Scan for the cell matching the given text and deliver its [x, y] coordinate at center. 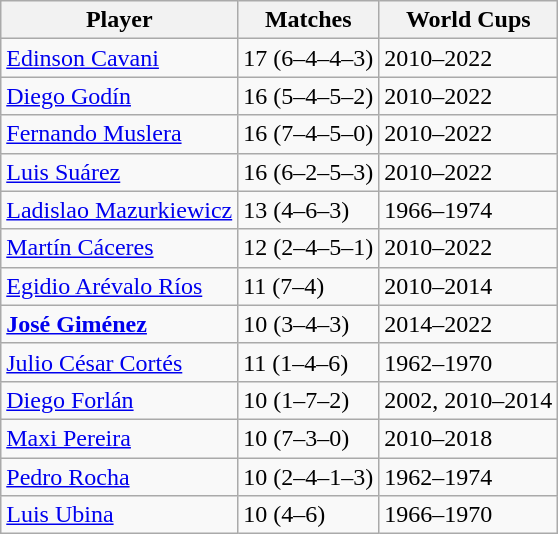
1962–1974 [468, 477]
Julio César Cortés [120, 362]
2010–2014 [468, 286]
1966–1970 [468, 515]
Martín Cáceres [120, 248]
11 (1–4–6) [308, 362]
13 (4–6–3) [308, 210]
10 (7–3–0) [308, 438]
10 (3–4–3) [308, 324]
Diego Godín [120, 96]
Pedro Rocha [120, 477]
17 (6–4–4–3) [308, 58]
Matches [308, 20]
Maxi Pereira [120, 438]
16 (7–4–5–0) [308, 134]
16 (6–2–5–3) [308, 172]
2014–2022 [468, 324]
Luis Ubina [120, 515]
Fernando Muslera [120, 134]
José Giménez [120, 324]
Egidio Arévalo Ríos [120, 286]
Edinson Cavani [120, 58]
1962–1970 [468, 362]
Player [120, 20]
2002, 2010–2014 [468, 400]
Ladislao Mazurkiewicz [120, 210]
10 (2–4–1–3) [308, 477]
10 (4–6) [308, 515]
12 (2–4–5–1) [308, 248]
2010–2018 [468, 438]
1966–1974 [468, 210]
Luis Suárez [120, 172]
10 (1–7–2) [308, 400]
11 (7–4) [308, 286]
Diego Forlán [120, 400]
World Cups [468, 20]
16 (5–4–5–2) [308, 96]
